Extract the (X, Y) coordinate from the center of the cell holding the provided text.  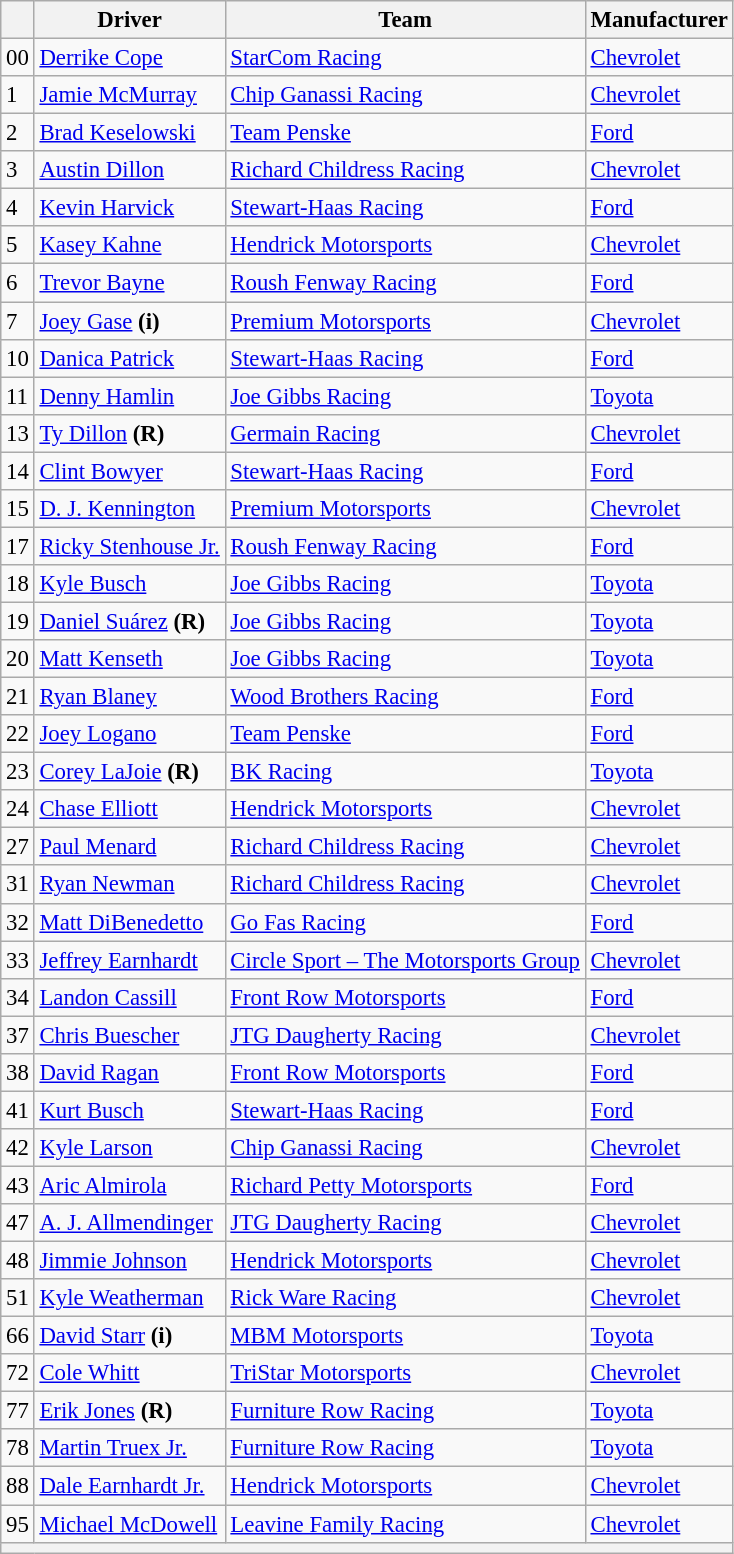
Rick Ware Racing (405, 1298)
10 (18, 358)
David Starr (i) (130, 1336)
Daniel Suárez (R) (130, 621)
Germain Racing (405, 433)
24 (18, 809)
11 (18, 396)
Go Fas Racing (405, 922)
37 (18, 1035)
Kurt Busch (130, 1110)
Landon Cassill (130, 997)
13 (18, 433)
Kevin Harvick (130, 208)
78 (18, 1449)
2 (18, 133)
88 (18, 1486)
3 (18, 170)
Richard Petty Motorsports (405, 1185)
4 (18, 208)
32 (18, 922)
23 (18, 772)
Circle Sport – The Motorsports Group (405, 960)
47 (18, 1223)
6 (18, 283)
Martin Truex Jr. (130, 1449)
72 (18, 1373)
Kyle Weatherman (130, 1298)
15 (18, 509)
Kasey Kahne (130, 245)
20 (18, 659)
17 (18, 546)
19 (18, 621)
5 (18, 245)
Driver (130, 20)
Denny Hamlin (130, 396)
Joey Gase (i) (130, 321)
18 (18, 584)
Wood Brothers Racing (405, 697)
Manufacturer (659, 20)
Kyle Busch (130, 584)
D. J. Kennington (130, 509)
David Ragan (130, 1073)
A. J. Allmendinger (130, 1223)
Matt DiBenedetto (130, 922)
22 (18, 734)
00 (18, 58)
Paul Menard (130, 847)
27 (18, 847)
33 (18, 960)
Danica Patrick (130, 358)
Kyle Larson (130, 1148)
MBM Motorsports (405, 1336)
41 (18, 1110)
Team (405, 20)
StarCom Racing (405, 58)
BK Racing (405, 772)
Ryan Newman (130, 885)
Trevor Bayne (130, 283)
95 (18, 1524)
Jeffrey Earnhardt (130, 960)
Erik Jones (R) (130, 1411)
TriStar Motorsports (405, 1373)
77 (18, 1411)
Leavine Family Racing (405, 1524)
Cole Whitt (130, 1373)
Aric Almirola (130, 1185)
66 (18, 1336)
Chris Buescher (130, 1035)
Derrike Cope (130, 58)
Jimmie Johnson (130, 1261)
Jamie McMurray (130, 95)
1 (18, 95)
7 (18, 321)
Michael McDowell (130, 1524)
Austin Dillon (130, 170)
38 (18, 1073)
Brad Keselowski (130, 133)
Ricky Stenhouse Jr. (130, 546)
42 (18, 1148)
14 (18, 471)
48 (18, 1261)
Dale Earnhardt Jr. (130, 1486)
31 (18, 885)
Matt Kenseth (130, 659)
34 (18, 997)
Joey Logano (130, 734)
43 (18, 1185)
21 (18, 697)
51 (18, 1298)
Chase Elliott (130, 809)
Ryan Blaney (130, 697)
Clint Bowyer (130, 471)
Corey LaJoie (R) (130, 772)
Ty Dillon (R) (130, 433)
